Pinpoint the cell where the given text exists, returning its (X, Y) midpoint coordinate. 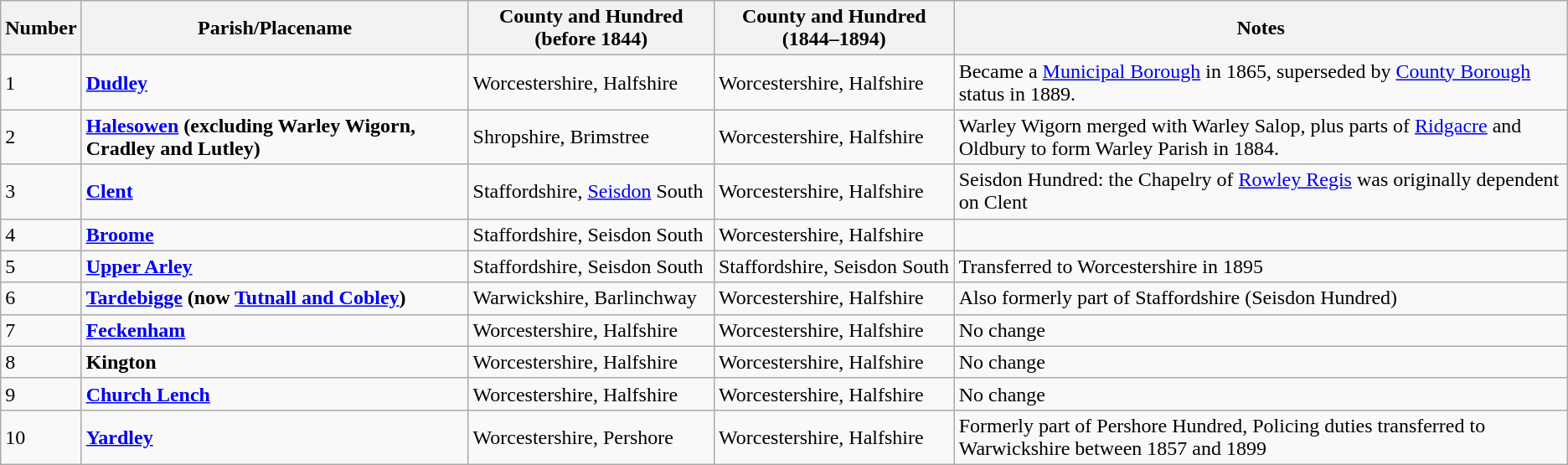
Also formerly part of Staffordshire (Seisdon Hundred) (1261, 298)
Halesowen (excluding Warley Wigorn, Cradley and Lutley) (275, 137)
6 (41, 298)
9 (41, 394)
Dudley (275, 82)
10 (41, 437)
Notes (1261, 28)
Shropshire, Brimstree (591, 137)
1 (41, 82)
Yardley (275, 437)
5 (41, 266)
4 (41, 235)
Transferred to Worcestershire in 1895 (1261, 266)
Became a Municipal Borough in 1865, superseded by County Borough status in 1889. (1261, 82)
7 (41, 330)
County and Hundred (before 1844) (591, 28)
Church Lench (275, 394)
Formerly part of Pershore Hundred, Policing duties transferred to Warwickshire between 1857 and 1899 (1261, 437)
County and Hundred (1844–1894) (834, 28)
Seisdon Hundred: the Chapelry of Rowley Regis was originally dependent on Clent (1261, 191)
Broome (275, 235)
Warwickshire, Barlinchway (591, 298)
Feckenham (275, 330)
8 (41, 362)
Tardebigge (now Tutnall and Cobley) (275, 298)
3 (41, 191)
Worcestershire, Pershore (591, 437)
Warley Wigorn merged with Warley Salop, plus parts of Ridgacre and Oldbury to form Warley Parish in 1884. (1261, 137)
2 (41, 137)
Number (41, 28)
Kington (275, 362)
Parish/Placename (275, 28)
Clent (275, 191)
Upper Arley (275, 266)
